Pinpoint the cell where the given text exists, returning its (X, Y) midpoint coordinate. 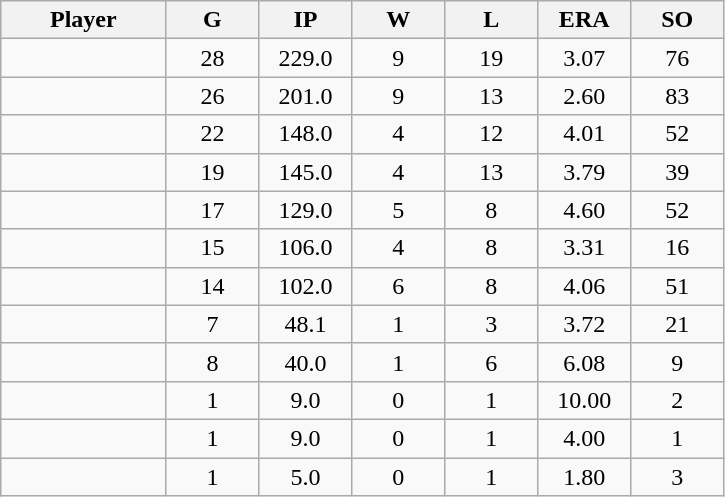
5 (398, 210)
28 (212, 58)
3.79 (584, 172)
4.01 (584, 134)
83 (678, 96)
145.0 (306, 172)
17 (212, 210)
102.0 (306, 286)
15 (212, 248)
229.0 (306, 58)
5.0 (306, 477)
76 (678, 58)
16 (678, 248)
2.60 (584, 96)
3.72 (584, 324)
2 (678, 400)
48.1 (306, 324)
G (212, 20)
4.06 (584, 286)
3.07 (584, 58)
4.00 (584, 438)
SO (678, 20)
14 (212, 286)
3.31 (584, 248)
106.0 (306, 248)
1.80 (584, 477)
21 (678, 324)
129.0 (306, 210)
201.0 (306, 96)
148.0 (306, 134)
10.00 (584, 400)
51 (678, 286)
22 (212, 134)
26 (212, 96)
39 (678, 172)
ERA (584, 20)
7 (212, 324)
4.60 (584, 210)
12 (492, 134)
IP (306, 20)
40.0 (306, 362)
W (398, 20)
Player (84, 20)
L (492, 20)
6.08 (584, 362)
